Pinpoint the cell where the given text exists, returning its [x, y] midpoint coordinate. 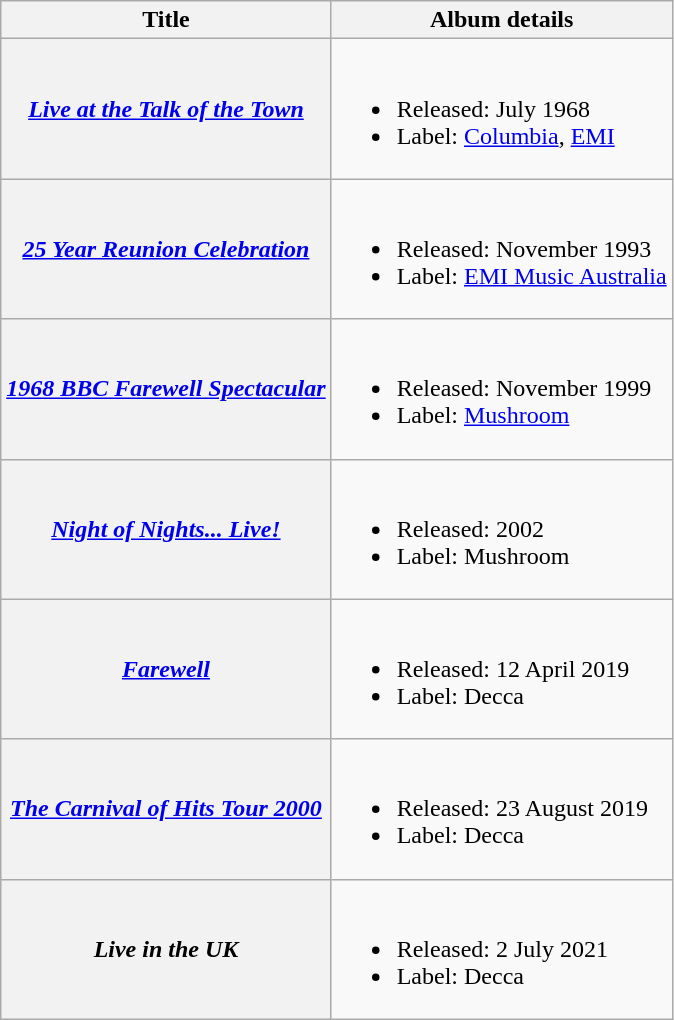
Released: November 1999Label: Mushroom [502, 389]
25 Year Reunion Celebration [166, 249]
Released: 12 April 2019Label: Decca [502, 669]
The Carnival of Hits Tour 2000 [166, 809]
Farewell [166, 669]
Live at the Talk of the Town [166, 109]
Released: July 1968Label: Columbia, EMI [502, 109]
Night of Nights... Live! [166, 529]
Released: November 1993Label: EMI Music Australia [502, 249]
Released: 2002Label: Mushroom [502, 529]
1968 BBC Farewell Spectacular [166, 389]
Title [166, 20]
Album details [502, 20]
Released: 2 July 2021Label: Decca [502, 949]
Released: 23 August 2019Label: Decca [502, 809]
Live in the UK [166, 949]
